Return (x, y) of the center of cell containing provided text 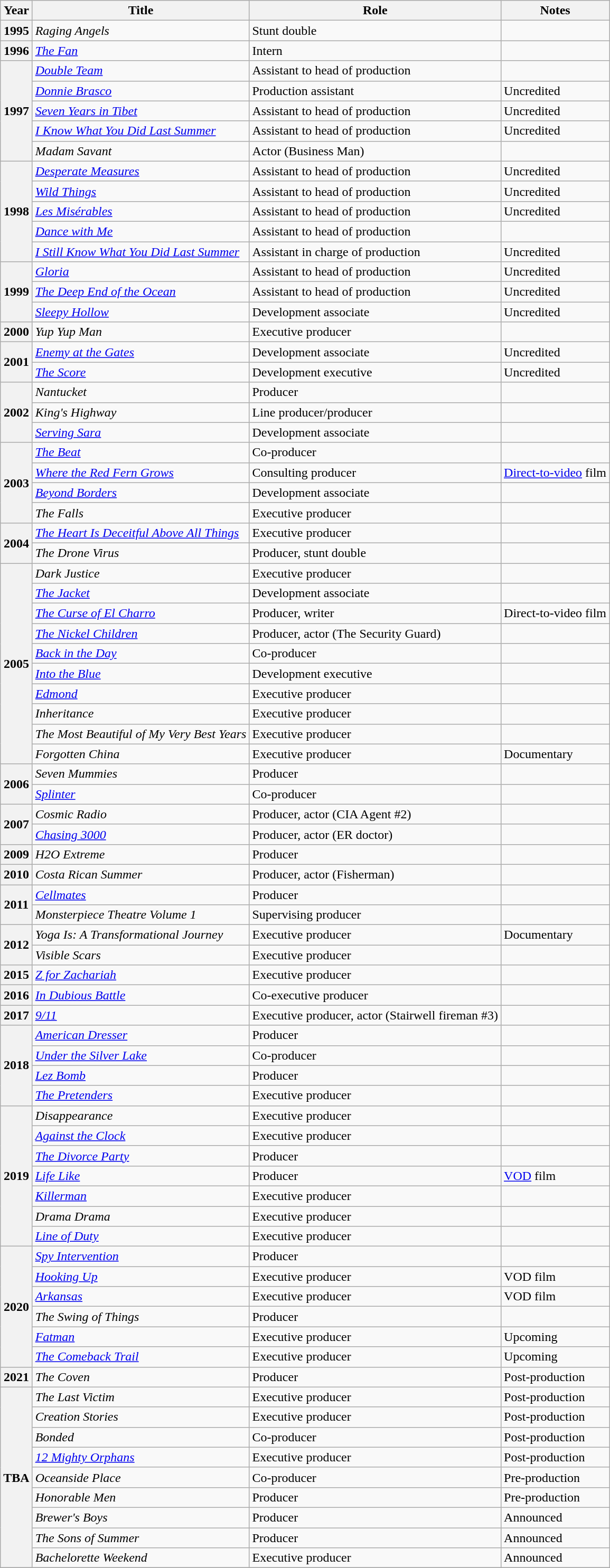
King's Highway (140, 412)
Yup Yup Man (140, 332)
In Dubious Battle (140, 995)
2000 (16, 332)
The Score (140, 372)
Intern (375, 51)
Against the Clock (140, 1136)
2016 (16, 995)
2017 (16, 1015)
Seven Years in Tibet (140, 111)
Cellmates (140, 895)
Cosmic Radio (140, 814)
Drama Drama (140, 1216)
2021 (16, 1377)
Assistant in charge of production (375, 252)
Producer, actor (The Security Guard) (375, 634)
Role (375, 11)
The Beat (140, 452)
2001 (16, 362)
The Nickel Children (140, 634)
Les Misérables (140, 211)
Gloria (140, 272)
Beyond Borders (140, 493)
Back in the Day (140, 654)
Dark Justice (140, 573)
Hooking Up (140, 1277)
Edmond (140, 694)
Double Team (140, 71)
Wild Things (140, 191)
2004 (16, 543)
Sleepy Hollow (140, 312)
Spy Intervention (140, 1257)
Notes (556, 11)
Disappearance (140, 1116)
1997 (16, 111)
Desperate Measures (140, 171)
Inheritance (140, 714)
Enemy at the Gates (140, 352)
2011 (16, 905)
Year (16, 11)
Bachelorette Weekend (140, 1558)
Visible Scars (140, 955)
9/11 (140, 1015)
Actor (Business Man) (375, 151)
The Coven (140, 1377)
The Divorce Party (140, 1156)
2012 (16, 945)
Consulting producer (375, 473)
12 Mighty Orphans (140, 1457)
The Drone Virus (140, 553)
Arkansas (140, 1297)
Co-executive producer (375, 995)
Lez Bomb (140, 1075)
Bonded (140, 1437)
The Swing of Things (140, 1317)
Dance with Me (140, 231)
Oceanside Place (140, 1477)
2005 (16, 663)
American Dresser (140, 1035)
Producer, actor (ER doctor) (375, 834)
2002 (16, 412)
Raging Angels (140, 31)
Line of Duty (140, 1236)
I Know What You Did Last Summer (140, 131)
Executive producer, actor (Stairwell fireman #3) (375, 1015)
Brewer's Boys (140, 1517)
2018 (16, 1065)
Nantucket (140, 392)
2020 (16, 1307)
H2O Extreme (140, 854)
2003 (16, 483)
The Comeback Trail (140, 1357)
TBA (16, 1477)
Stunt double (375, 31)
Chasing 3000 (140, 834)
The Most Beautiful of My Very Best Years (140, 734)
Production assistant (375, 91)
2010 (16, 874)
The Pretenders (140, 1095)
The Curse of El Charro (140, 613)
2006 (16, 784)
2015 (16, 975)
Under the Silver Lake (140, 1055)
The Jacket (140, 593)
1999 (16, 292)
Forgotten China (140, 754)
The Fan (140, 51)
1996 (16, 51)
Producer, writer (375, 613)
Producer, stunt double (375, 553)
Into the Blue (140, 674)
Monsterpiece Theatre Volume 1 (140, 915)
Honorable Men (140, 1497)
Z for Zachariah (140, 975)
Supervising producer (375, 915)
2009 (16, 854)
Fatman (140, 1337)
Producer, actor (CIA Agent #2) (375, 814)
Killerman (140, 1196)
2019 (16, 1176)
The Last Victim (140, 1397)
The Falls (140, 513)
The Heart Is Deceitful Above All Things (140, 533)
2007 (16, 824)
Yoga Is: A Transformational Journey (140, 935)
Life Like (140, 1176)
The Deep End of the Ocean (140, 292)
Costa Rican Summer (140, 874)
Seven Mummies (140, 774)
Creation Stories (140, 1417)
The Sons of Summer (140, 1538)
Splinter (140, 794)
Madam Savant (140, 151)
I Still Know What You Did Last Summer (140, 252)
Line producer/producer (375, 412)
Serving Sara (140, 432)
Donnie Brasco (140, 91)
Title (140, 11)
Producer, actor (Fisherman) (375, 874)
1995 (16, 31)
Where the Red Fern Grows (140, 473)
1998 (16, 211)
